Return the (x, y) coordinate for the center point of the cell that contains the specified text.  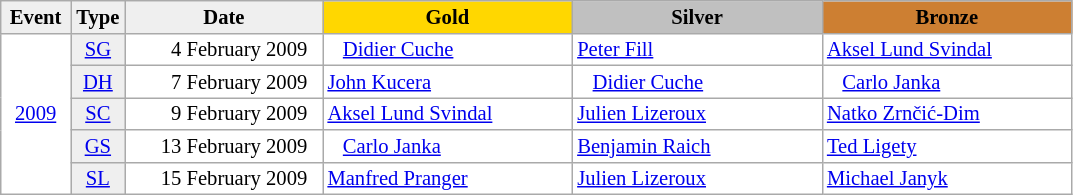
4 February 2009 (224, 49)
13 February 2009 (224, 146)
Peter Fill (697, 49)
Gold (447, 16)
Benjamin Raich (697, 146)
Silver (697, 16)
Type (98, 16)
7 February 2009 (224, 81)
2009 (36, 114)
Date (224, 16)
Bronze (947, 16)
SL (98, 178)
GS (98, 146)
Ted Ligety (947, 146)
9 February 2009 (224, 113)
SG (98, 49)
Natko Zrnčić-Dim (947, 113)
Event (36, 16)
John Kucera (447, 81)
Michael Janyk (947, 178)
DH (98, 81)
Manfred Pranger (447, 178)
SC (98, 113)
15 February 2009 (224, 178)
